Return [X, Y] of the center of cell containing provided text 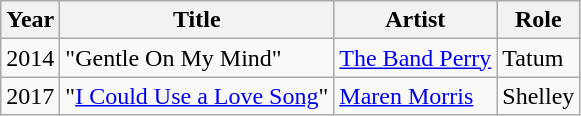
"Gentle On My Mind" [197, 58]
The Band Perry [416, 58]
2014 [30, 58]
Year [30, 20]
2017 [30, 96]
Artist [416, 20]
"I Could Use a Love Song" [197, 96]
Maren Morris [416, 96]
Title [197, 20]
Shelley [538, 96]
Role [538, 20]
Tatum [538, 58]
